Output the [x, y] coordinate of the center of the cell containing the given text.  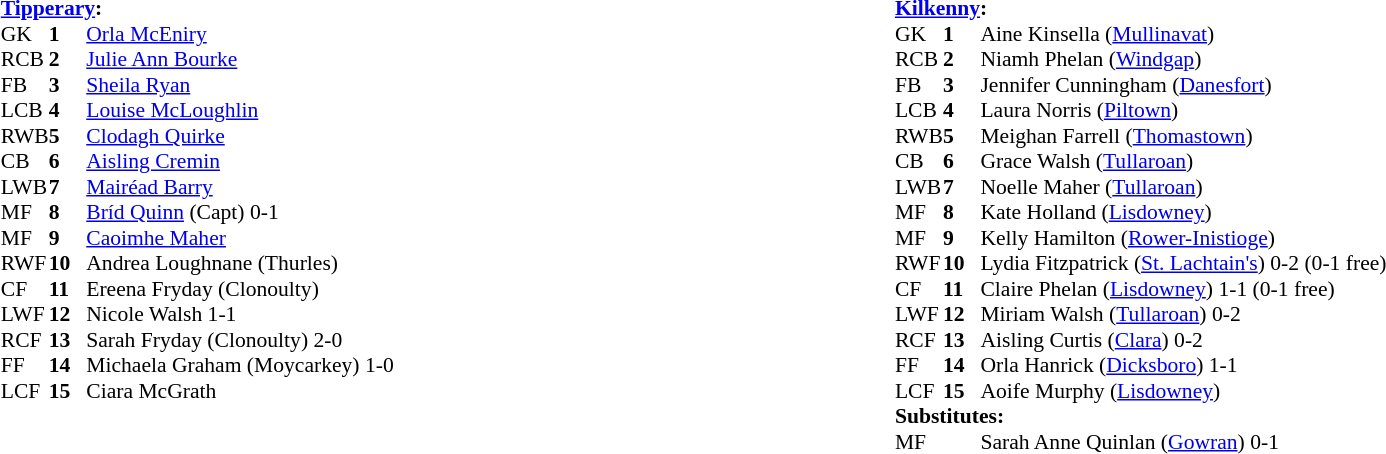
Michaela Graham (Moycarkey) 1-0 [240, 365]
Nicole Walsh 1-1 [240, 315]
Noelle Maher (Tullaroan) [1183, 187]
Ereena Fryday (Clonoulty) [240, 289]
Bríd Quinn (Capt) 0-1 [240, 213]
Caoimhe Maher [240, 238]
Jennifer Cunningham (Danesfort) [1183, 85]
Clodagh Quirke [240, 136]
Andrea Loughnane (Thurles) [240, 263]
Miriam Walsh (Tullaroan) 0-2 [1183, 315]
Meighan Farrell (Thomastown) [1183, 136]
Grace Walsh (Tullaroan) [1183, 161]
Sarah Fryday (Clonoulty) 2-0 [240, 340]
Sheila Ryan [240, 85]
Lydia Fitzpatrick (St. Lachtain's) 0-2 (0-1 free) [1183, 263]
Aine Kinsella (Mullinavat) [1183, 34]
Niamh Phelan (Windgap) [1183, 59]
Laura Norris (Piltown) [1183, 111]
Aoife Murphy (Lisdowney) [1183, 391]
Kelly Hamilton (Rower-Inistioge) [1183, 238]
Ciara McGrath [240, 391]
Orla Hanrick (Dicksboro) 1-1 [1183, 365]
Aisling Cremin [240, 161]
Kate Holland (Lisdowney) [1183, 213]
Aisling Curtis (Clara) 0-2 [1183, 340]
Julie Ann Bourke [240, 59]
Louise McLoughlin [240, 111]
Mairéad Barry [240, 187]
Claire Phelan (Lisdowney) 1-1 (0-1 free) [1183, 289]
Orla McEniry [240, 34]
